Output the (x, y) coordinate of the center of the cell containing the given text.  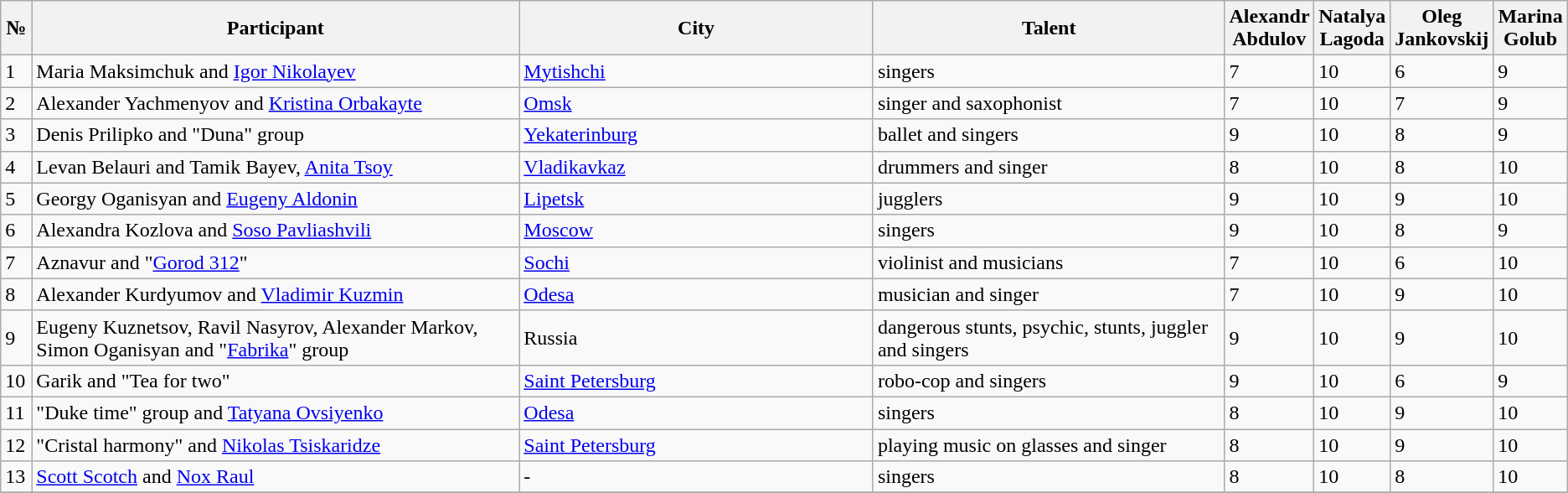
singer and saxophonist (1049, 103)
Levan Belauri and Tamik Bayev, Anita Tsoy (276, 167)
Participant (276, 29)
Scott Scotch and Nox Raul (276, 477)
"Duke time" group and Tatyana Ovsiyenko (276, 413)
13 (17, 477)
1 (17, 71)
playing music on glasses and singer (1049, 445)
12 (17, 445)
- (697, 477)
Mytishchi (697, 71)
Georgy Oganisyan and Eugeny Aldonin (276, 199)
violinist and musicians (1049, 262)
№ (17, 29)
Alexandra Kozlova and Soso Pavliashvili (276, 231)
Yekaterinburg (697, 135)
City (697, 29)
Garik and "Tea for two" (276, 381)
Maria Maksimchuk and Igor Nikolayev (276, 71)
jugglers (1049, 199)
Denis Prilipko and "Duna" group (276, 135)
Marina Golub (1530, 29)
robo-cop and singers (1049, 381)
Alexander Yachmenyov and Kristina Orbakayte (276, 103)
Moscow (697, 231)
Sochi (697, 262)
Russia (697, 337)
5 (17, 199)
Alexander Kurdyumov and Vladimir Kuzmin (276, 294)
2 (17, 103)
musician and singer (1049, 294)
ballet and singers (1049, 135)
Oleg Jankovskij (1442, 29)
4 (17, 167)
Vladikavkaz (697, 167)
Lipetsk (697, 199)
Talent (1049, 29)
11 (17, 413)
3 (17, 135)
Aznavur and "Gorod 312" (276, 262)
"Cristal harmony" and Nikolas Tsiskaridze (276, 445)
Eugeny Kuznetsov, Ravil Nasyrov, Alexander Markov, Simon Oganisyan and "Fabrika" group (276, 337)
Natalya Lagoda (1352, 29)
drummers and singer (1049, 167)
dangerous stunts, psychic, stunts, juggler and singers (1049, 337)
Alexandr Abdulov (1270, 29)
Omsk (697, 103)
